Return [X, Y] of the center of cell containing provided text 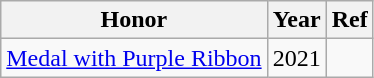
Ref [350, 20]
2021 [296, 58]
Medal with Purple Ribbon [134, 58]
Honor [134, 20]
Year [296, 20]
